Provide the (X, Y) coordinate of the cell's center where the given text is located.  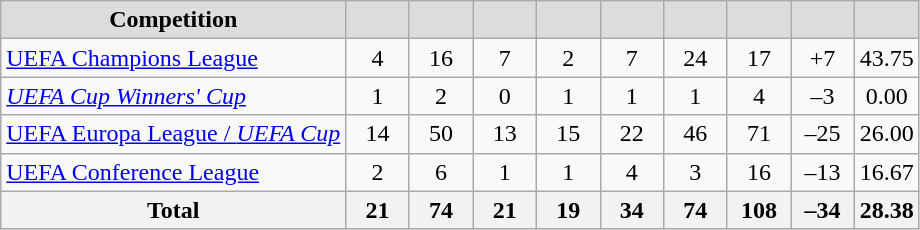
0.00 (886, 96)
Competition (174, 20)
–34 (823, 210)
6 (441, 172)
108 (759, 210)
17 (759, 58)
UEFA Europa League / UEFA Cup (174, 134)
–13 (823, 172)
28.38 (886, 210)
Total (174, 210)
16.67 (886, 172)
–3 (823, 96)
–25 (823, 134)
15 (568, 134)
22 (632, 134)
14 (378, 134)
43.75 (886, 58)
46 (696, 134)
13 (505, 134)
26.00 (886, 134)
+7 (823, 58)
34 (632, 210)
UEFA Conference League (174, 172)
24 (696, 58)
0 (505, 96)
50 (441, 134)
71 (759, 134)
UEFA Champions League (174, 58)
19 (568, 210)
UEFA Cup Winners' Cup (174, 96)
3 (696, 172)
